Locate the cell with the specified text and output its [x, y] center coordinate. 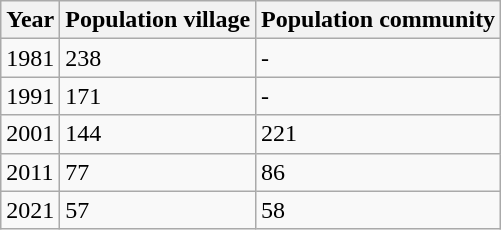
58 [378, 210]
171 [158, 96]
86 [378, 172]
Population village [158, 20]
2011 [30, 172]
57 [158, 210]
2001 [30, 134]
Year [30, 20]
1991 [30, 96]
2021 [30, 210]
221 [378, 134]
238 [158, 58]
77 [158, 172]
1981 [30, 58]
Population community [378, 20]
144 [158, 134]
